Locate the cell with the specified text and output its [X, Y] center coordinate. 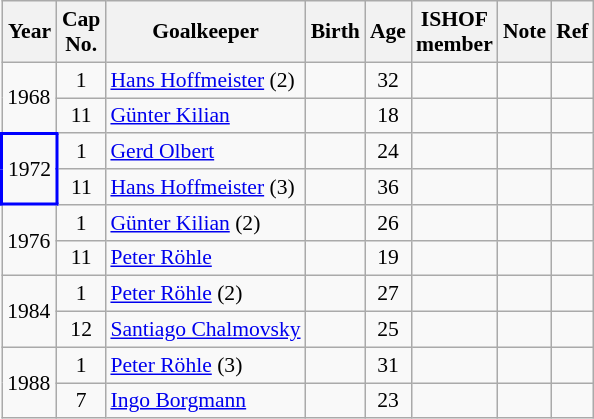
Peter Röhle [205, 258]
36 [388, 187]
7 [82, 401]
Peter Röhle (3) [205, 365]
31 [388, 365]
Gerd Olbert [205, 152]
12 [82, 330]
18 [388, 116]
1976 [30, 240]
Age [388, 32]
CapNo. [82, 32]
1968 [30, 98]
Birth [336, 32]
27 [388, 294]
Goalkeeper [205, 32]
Year [30, 32]
Hans Hoffmeister (2) [205, 80]
19 [388, 258]
1972 [30, 170]
Santiago Chalmovsky [205, 330]
ISHOFmember [454, 32]
1984 [30, 312]
Peter Röhle (2) [205, 294]
Günter Kilian [205, 116]
Hans Hoffmeister (3) [205, 187]
Ref [572, 32]
32 [388, 80]
26 [388, 223]
25 [388, 330]
Günter Kilian (2) [205, 223]
1988 [30, 382]
24 [388, 152]
23 [388, 401]
Note [524, 32]
Ingo Borgmann [205, 401]
